Capture the cell that displays the provided text and extract its (x, y) central coordinate. 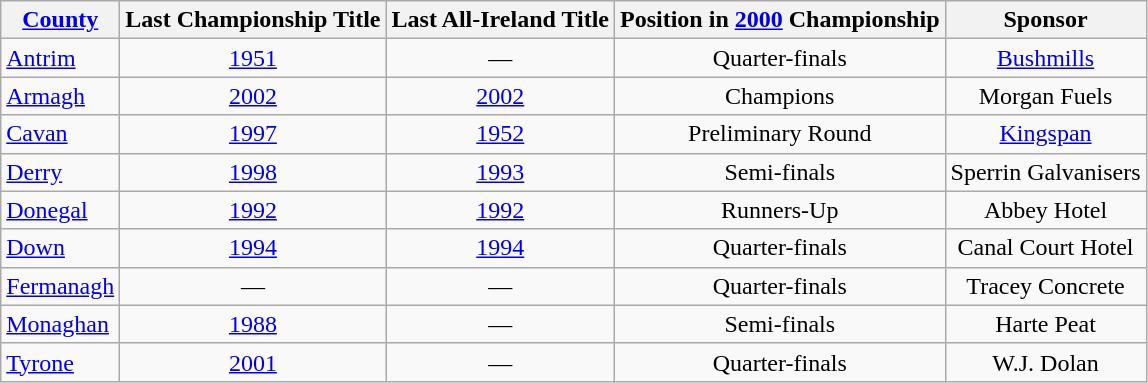
Harte Peat (1046, 324)
1998 (253, 172)
Armagh (60, 96)
Canal Court Hotel (1046, 248)
1997 (253, 134)
Bushmills (1046, 58)
Antrim (60, 58)
Sponsor (1046, 20)
1988 (253, 324)
Abbey Hotel (1046, 210)
Last Championship Title (253, 20)
1952 (500, 134)
Cavan (60, 134)
Donegal (60, 210)
W.J. Dolan (1046, 362)
Champions (780, 96)
1951 (253, 58)
1993 (500, 172)
County (60, 20)
Tyrone (60, 362)
Runners-Up (780, 210)
Derry (60, 172)
Last All-Ireland Title (500, 20)
Position in 2000 Championship (780, 20)
2001 (253, 362)
Sperrin Galvanisers (1046, 172)
Kingspan (1046, 134)
Tracey Concrete (1046, 286)
Morgan Fuels (1046, 96)
Fermanagh (60, 286)
Monaghan (60, 324)
Down (60, 248)
Preliminary Round (780, 134)
